From the cell containing the given text, extract its center point as [X, Y] coordinate. 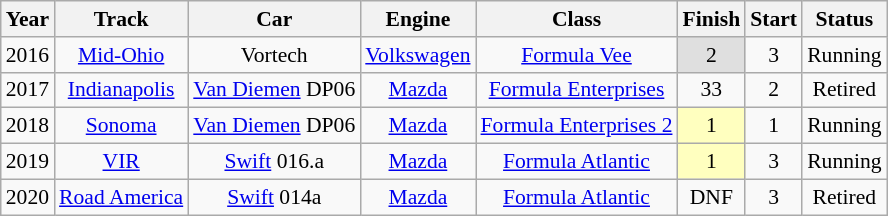
Engine [418, 19]
Class [577, 19]
Formula Enterprises 2 [577, 126]
Formula Vee [577, 55]
VIR [121, 162]
Track [121, 19]
Road America [121, 197]
Formula Enterprises [577, 90]
2019 [28, 162]
Swift 016.a [274, 162]
Finish [712, 19]
33 [712, 90]
Status [844, 19]
2017 [28, 90]
2020 [28, 197]
2016 [28, 55]
Start [774, 19]
Indianapolis [121, 90]
Car [274, 19]
Mid-Ohio [121, 55]
2018 [28, 126]
Swift 014a [274, 197]
DNF [712, 197]
Year [28, 19]
Vortech [274, 55]
Volkswagen [418, 55]
Sonoma [121, 126]
